Identify which cell holds the provided text, then report its (X, Y) central coordinate. 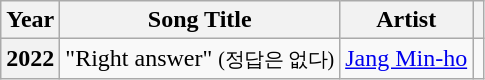
Song Title (200, 20)
Year (30, 20)
2022 (30, 59)
Jang Min-ho (406, 59)
"Right answer" (정답은 없다) (200, 59)
Artist (406, 20)
